Provide the (X, Y) coordinate of the cell's center where the given text is located.  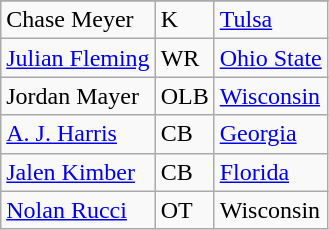
A. J. Harris (78, 134)
K (184, 20)
Jalen Kimber (78, 172)
Jordan Mayer (78, 96)
OLB (184, 96)
OT (184, 210)
Georgia (270, 134)
Ohio State (270, 58)
Julian Fleming (78, 58)
Tulsa (270, 20)
Florida (270, 172)
Nolan Rucci (78, 210)
Chase Meyer (78, 20)
WR (184, 58)
